Output the (X, Y) coordinate of the center of the cell containing the given text.  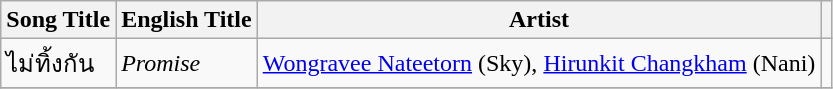
Promise (187, 64)
ไม่ทิ้งกัน (58, 64)
Wongravee Nateetorn (Sky), Hirunkit Changkham (Nani) (539, 64)
Artist (539, 20)
English Title (187, 20)
Song Title (58, 20)
